Provide the (X, Y) coordinate of the cell's center where the given text is located.  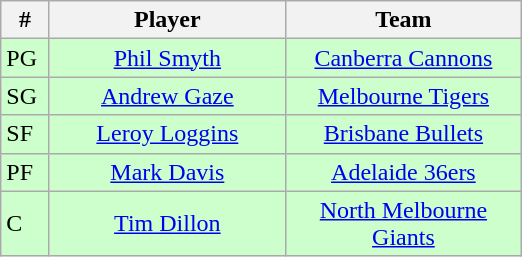
Player (167, 20)
Leroy Loggins (167, 134)
C (26, 224)
Tim Dillon (167, 224)
Canberra Cannons (403, 58)
North Melbourne Giants (403, 224)
PF (26, 172)
Adelaide 36ers (403, 172)
Phil Smyth (167, 58)
Brisbane Bullets (403, 134)
PG (26, 58)
SG (26, 96)
Melbourne Tigers (403, 96)
Andrew Gaze (167, 96)
SF (26, 134)
Team (403, 20)
Mark Davis (167, 172)
# (26, 20)
